Search for the cell housing the specified text and yield its (X, Y) center coordinate. 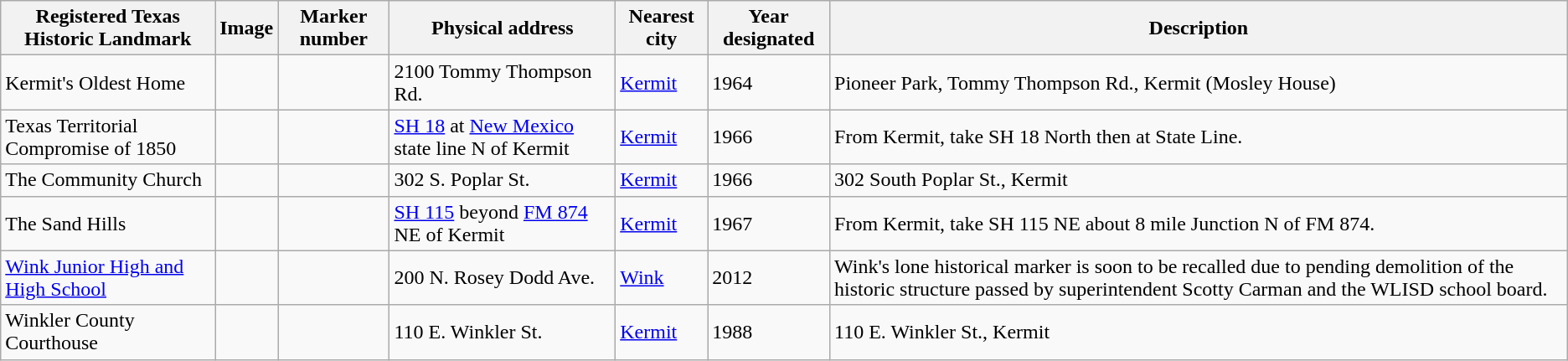
From Kermit, take SH 18 North then at State Line. (1199, 137)
1967 (769, 223)
2012 (769, 278)
Winkler County Courthouse (108, 332)
From Kermit, take SH 115 NE about 8 mile Junction N of FM 874. (1199, 223)
SH 18 at New Mexico state line N of Kermit (503, 137)
Wink Junior High and High School (108, 278)
110 E. Winkler St. (503, 332)
110 E. Winkler St., Kermit (1199, 332)
Image (246, 28)
SH 115 beyond FM 874 NE of Kermit (503, 223)
Texas Territorial Compromise of 1850 (108, 137)
The Community Church (108, 180)
Description (1199, 28)
1964 (769, 82)
302 South Poplar St., Kermit (1199, 180)
Wink (662, 278)
2100 Tommy Thompson Rd. (503, 82)
Kermit's Oldest Home (108, 82)
Registered Texas Historic Landmark (108, 28)
Physical address (503, 28)
Marker number (333, 28)
302 S. Poplar St. (503, 180)
Year designated (769, 28)
The Sand Hills (108, 223)
Nearest city (662, 28)
200 N. Rosey Dodd Ave. (503, 278)
1988 (769, 332)
Pioneer Park, Tommy Thompson Rd., Kermit (Mosley House) (1199, 82)
